Provide the (X, Y) coordinate of the cell's center where the given text is located.  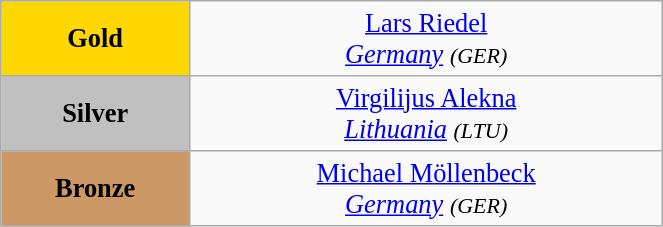
Gold (96, 38)
Bronze (96, 188)
Silver (96, 112)
Virgilijus AleknaLithuania (LTU) (426, 112)
Lars RiedelGermany (GER) (426, 38)
Michael MöllenbeckGermany (GER) (426, 188)
